Locate the cell with the specified text and output its (X, Y) center coordinate. 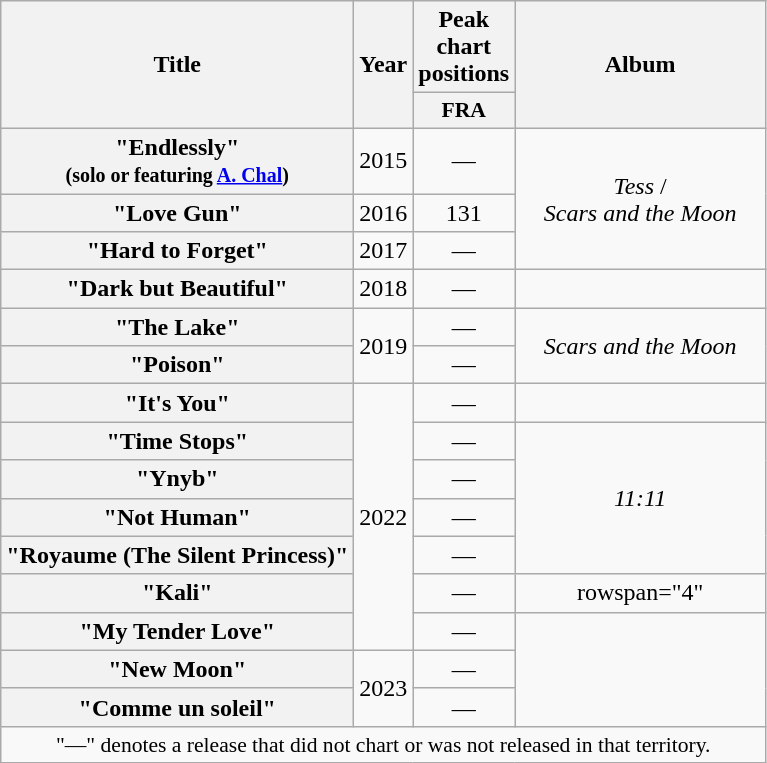
"The Lake" (178, 327)
11:11 (640, 498)
"—" denotes a release that did not chart or was not released in that territory. (384, 744)
"Not Human" (178, 517)
rowspan="4" (640, 593)
2018 (384, 289)
"It's You" (178, 403)
Tess /Scars and the Moon (640, 198)
2023 (384, 688)
"Kali" (178, 593)
2017 (384, 251)
131 (464, 213)
Scars and the Moon (640, 346)
"Poison" (178, 365)
FRA (464, 111)
"New Moon" (178, 669)
2015 (384, 160)
2022 (384, 517)
Album (640, 65)
"Love Gun" (178, 213)
Peak chart positions (464, 47)
"My Tender Love" (178, 631)
"Ynyb" (178, 479)
"Royaume (The Silent Princess)" (178, 555)
Title (178, 65)
"Dark but Beautiful" (178, 289)
"Comme un soleil" (178, 707)
2016 (384, 213)
"Hard to Forget" (178, 251)
"Time Stops" (178, 441)
Year (384, 65)
2019 (384, 346)
"Endlessly"(solo or featuring A. Chal) (178, 160)
